Return the [X, Y] coordinate for the center point of the cell that contains the specified text.  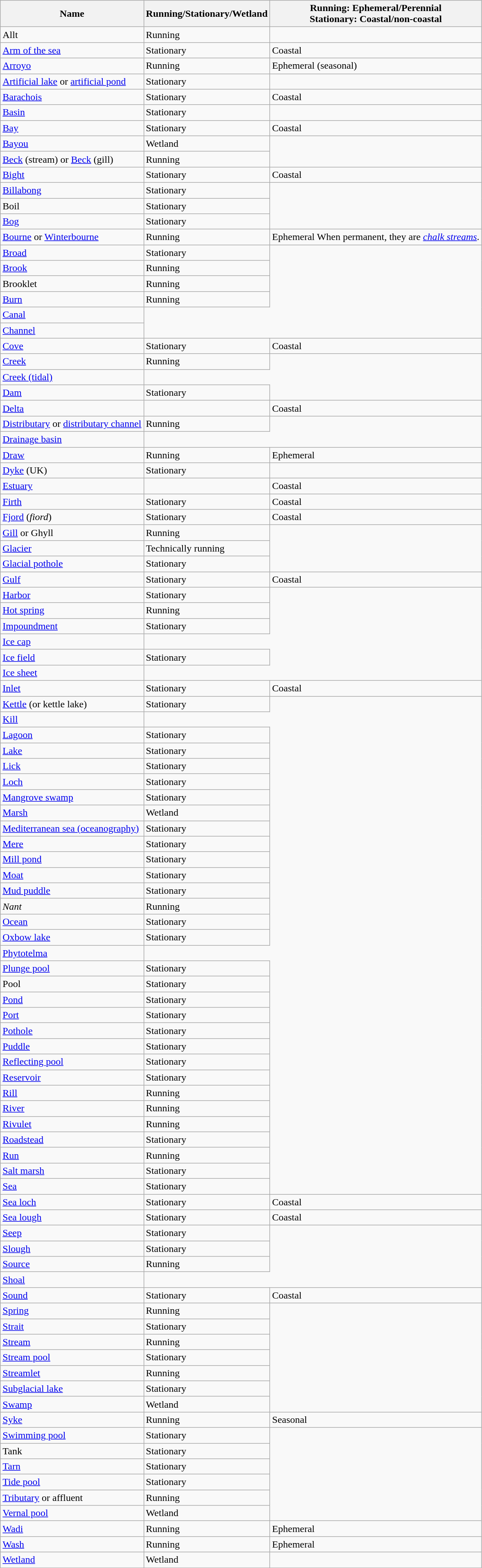
Creek (tidal) [72, 377]
Artificial lake or artificial pond [72, 81]
River [72, 1108]
Glacier [72, 548]
Gill or Ghyll [72, 533]
Vernal pool [72, 1513]
Delta [72, 408]
Broad [72, 253]
Wash [72, 1544]
Moat [72, 875]
Tributary or affluent [72, 1498]
Brooklet [72, 284]
Bayou [72, 144]
Slough [72, 1249]
Hot spring [72, 610]
Ocean [72, 922]
Strait [72, 1326]
Sea loch [72, 1202]
Roadstead [72, 1140]
Mill pond [72, 859]
Bay [72, 128]
Harbor [72, 595]
Estuary [72, 486]
Technically running [207, 548]
Kettle (or kettle lake) [72, 704]
Burn [72, 299]
Distributary or distributary channel [72, 424]
Stream [72, 1342]
Tide pool [72, 1482]
Rill [72, 1093]
Canal [72, 315]
Loch [72, 782]
Channel [72, 330]
Spring [72, 1311]
Ephemeral (seasonal) [376, 66]
Marsh [72, 813]
Rivulet [72, 1124]
Basin [72, 112]
Cove [72, 346]
Billabong [72, 190]
Pothole [72, 1031]
Stream pool [72, 1357]
Tarn [72, 1467]
Boil [72, 206]
Impoundment [72, 626]
Running/Stationary/Wetland [207, 14]
Brook [72, 268]
Reflecting pool [72, 1062]
Mere [72, 844]
Dyke (UK) [72, 471]
Lake [72, 751]
Drainage basin [72, 439]
Reservoir [72, 1077]
Creek [72, 361]
Plunge pool [72, 969]
Bog [72, 222]
Mediterranean sea (oceanography) [72, 828]
Mud puddle [72, 891]
Syke [72, 1420]
Draw [72, 455]
Streamlet [72, 1373]
Bight [72, 175]
Subglacial lake [72, 1389]
Swamp [72, 1404]
Kill [72, 720]
Arm of the sea [72, 50]
Sea lough [72, 1218]
Ice cap [72, 642]
Salt marsh [72, 1171]
Running: Ephemeral/Perennial Stationary: Coastal/non-coastal [376, 14]
Run [72, 1155]
Puddle [72, 1046]
Barachois [72, 97]
Glacial pothole [72, 564]
Pond [72, 1000]
Arroyo [72, 66]
Swimming pool [72, 1435]
Name [72, 14]
Ephemeral When permanent, they are chalk streams. [376, 237]
Bourne or Winterbourne [72, 237]
Mangrove swamp [72, 797]
Nant [72, 906]
Ice field [72, 657]
Tank [72, 1451]
Firth [72, 502]
Shoal [72, 1280]
Inlet [72, 688]
Fjord (fiord) [72, 517]
Sea [72, 1186]
Dam [72, 393]
Allt [72, 35]
Oxbow lake [72, 937]
Beck (stream) or Beck (gill) [72, 159]
Wadi [72, 1529]
Ice sheet [72, 673]
Seasonal [376, 1420]
Lagoon [72, 735]
Gulf [72, 579]
Source [72, 1264]
Phytotelma [72, 953]
Lick [72, 766]
Seep [72, 1233]
Port [72, 1015]
Pool [72, 984]
Sound [72, 1295]
